Output the [x, y] coordinate of the center of the cell containing the given text.  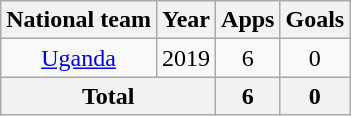
National team [79, 20]
Uganda [79, 58]
Year [186, 20]
Goals [315, 20]
Apps [248, 20]
2019 [186, 58]
Total [108, 96]
